Detect which cell encompasses the target text, then output its (X, Y) center coordinate. 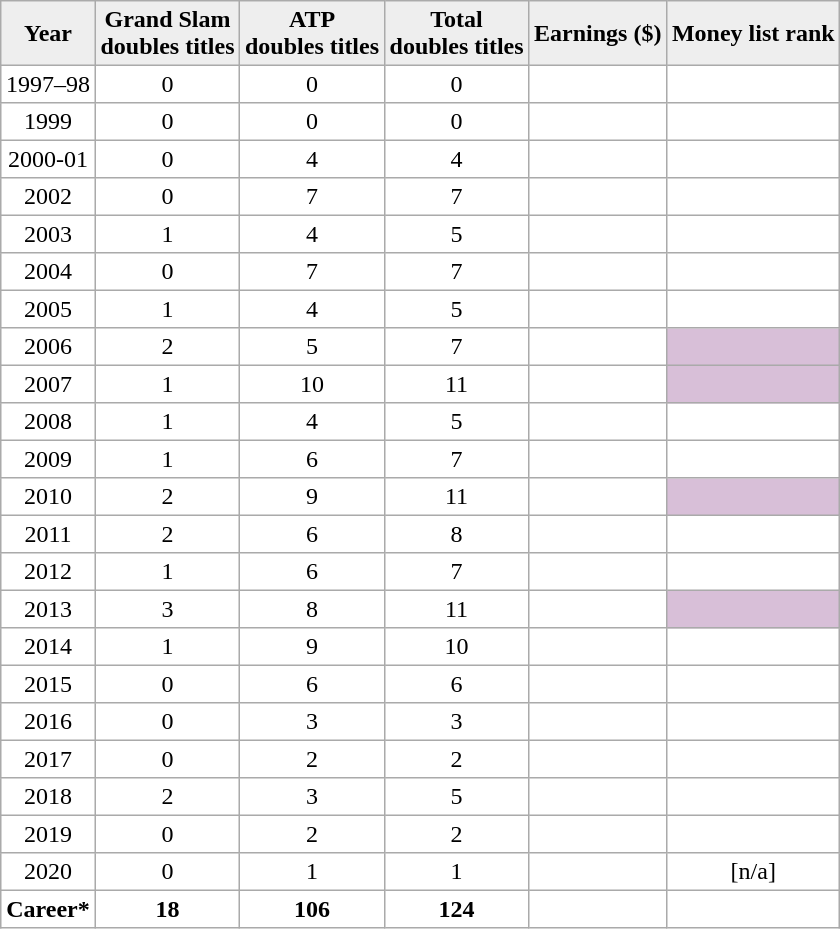
2014 (48, 647)
Grand Slamdoubles titles (168, 33)
2016 (48, 722)
Career* (48, 909)
106 (312, 909)
ATP doubles titles (312, 33)
2003 (48, 234)
2011 (48, 534)
2013 (48, 609)
1997–98 (48, 84)
2005 (48, 309)
2019 (48, 834)
18 (168, 909)
2010 (48, 497)
2000-01 (48, 159)
2012 (48, 572)
2017 (48, 759)
2002 (48, 197)
2007 (48, 384)
Money list rank (754, 33)
Year (48, 33)
2006 (48, 347)
2009 (48, 459)
1999 (48, 122)
Earnings ($) (598, 33)
2008 (48, 422)
124 (456, 909)
2018 (48, 797)
Totaldoubles titles (456, 33)
[n/a] (754, 872)
2015 (48, 684)
2004 (48, 272)
2020 (48, 872)
